For the text-containing cell, return its midpoint in [x, y] coordinate format. 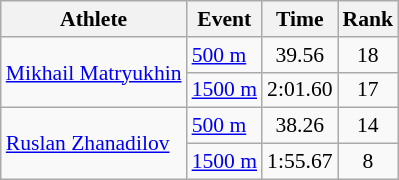
2:01.60 [300, 90]
Mikhail Matryukhin [94, 72]
Event [224, 19]
8 [368, 162]
Time [300, 19]
39.56 [300, 55]
1:55.67 [300, 162]
38.26 [300, 126]
Athlete [94, 19]
14 [368, 126]
17 [368, 90]
Ruslan Zhanadilov [94, 144]
18 [368, 55]
Rank [368, 19]
